Search for the cell housing the specified text and yield its [X, Y] center coordinate. 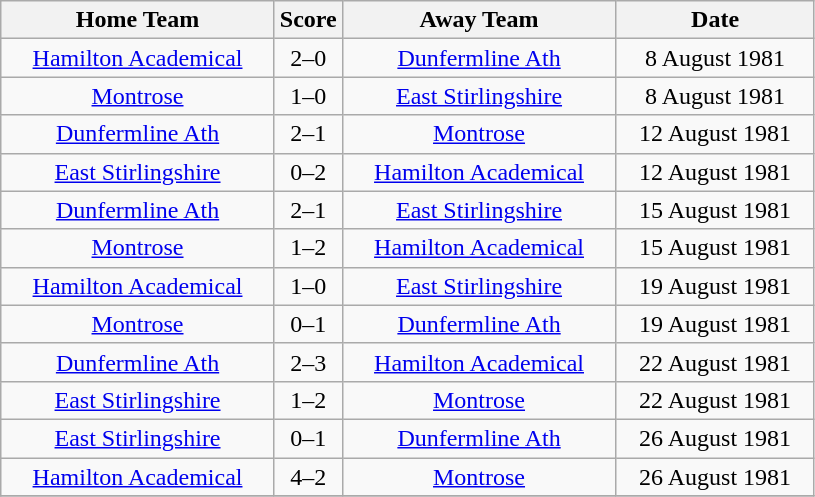
Score [308, 20]
0–2 [308, 172]
2–3 [308, 362]
Home Team [138, 20]
2–0 [308, 58]
4–2 [308, 477]
Date [716, 20]
Away Team [479, 20]
